Determine the (x, y) coordinate at the center of the cell enclosing the given text.  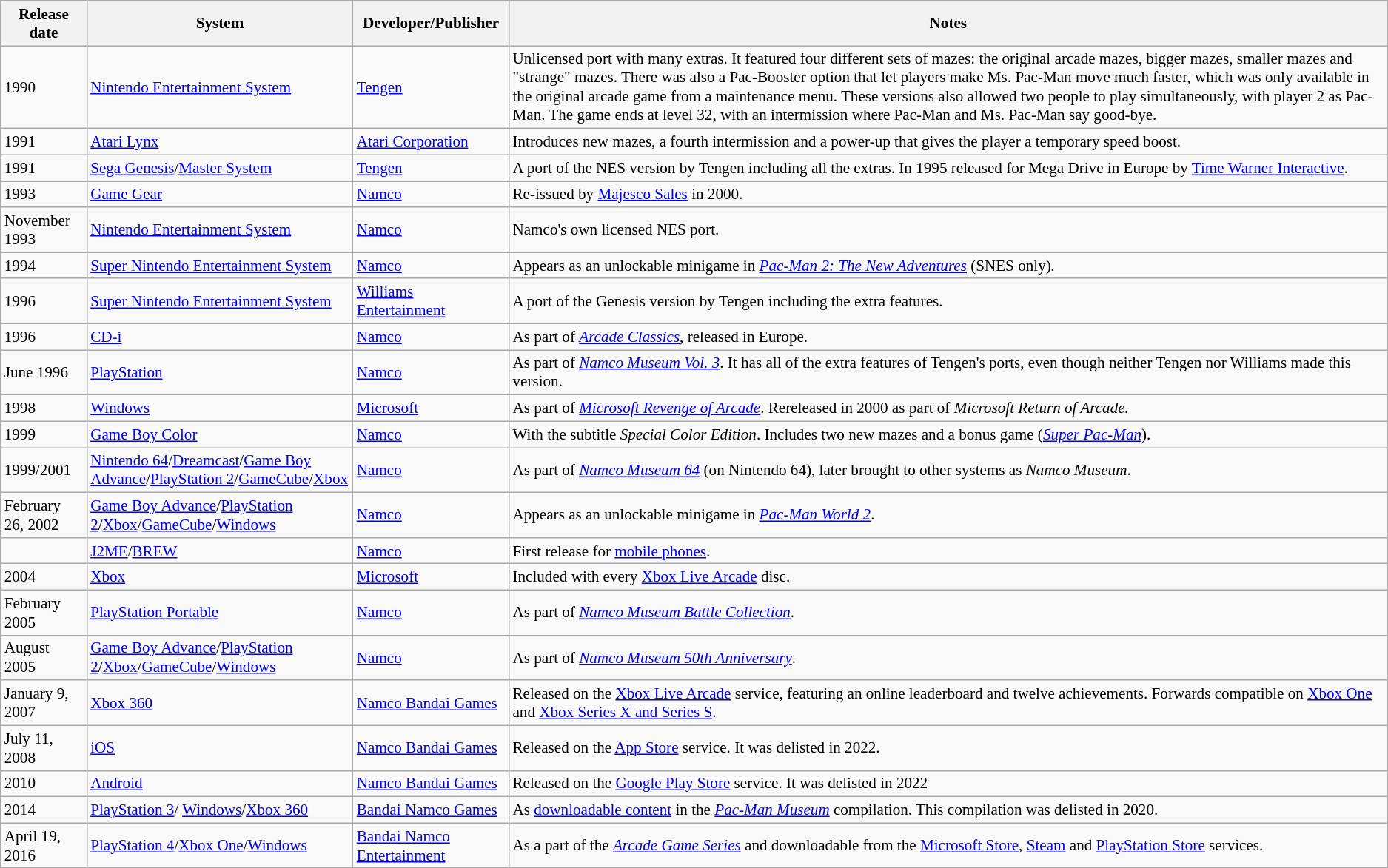
iOS (220, 747)
2014 (44, 810)
PlayStation Portable (220, 613)
Appears as an unlockable minigame in Pac-Man World 2. (949, 515)
CD-i (220, 336)
Bandai Namco Games (431, 810)
Release date (44, 24)
PlayStation (220, 373)
April 19, 2016 (44, 845)
August 2005 (44, 657)
1994 (44, 265)
As part of Namco Museum Vol. 3. It has all of the extra features of Tengen's ports, even though neither Tengen nor Williams made this version. (949, 373)
January 9, 2007 (44, 703)
A port of the NES version by Tengen including all the extras. In 1995 released for Mega Drive in Europe by Time Warner Interactive. (949, 167)
As part of Namco Museum 50th Anniversary. (949, 657)
System (220, 24)
2010 (44, 783)
Android (220, 783)
PlayStation 4/Xbox One/Windows (220, 845)
As part of Arcade Classics, released in Europe. (949, 336)
Xbox (220, 577)
Williams Entertainment (431, 300)
PlayStation 3/ Windows/Xbox 360 (220, 810)
July 11, 2008 (44, 747)
1999 (44, 434)
Re-issued by Majesco Sales in 2000. (949, 194)
Windows (220, 408)
First release for mobile phones. (949, 551)
Developer/Publisher (431, 24)
With the subtitle Special Color Edition. Includes two new mazes and a bonus game (Super Pac-Man). (949, 434)
Game Boy Color (220, 434)
Xbox 360 (220, 703)
June 1996 (44, 373)
Introduces new mazes, a fourth intermission and a power-up that gives the player a temporary speed boost. (949, 142)
Namco's own licensed NES port. (949, 229)
As downloadable content in the Pac-Man Museum compilation. This compilation was delisted in 2020. (949, 810)
Included with every Xbox Live Arcade disc. (949, 577)
Bandai Namco Entertainment (431, 845)
As part of Microsoft Revenge of Arcade. Rereleased in 2000 as part of Microsoft Return of Arcade. (949, 408)
Atari Corporation (431, 142)
J2ME/BREW (220, 551)
As part of Namco Museum Battle Collection. (949, 613)
1990 (44, 87)
Appears as an unlockable minigame in Pac-Man 2: The New Adventures (SNES only). (949, 265)
February 2005 (44, 613)
1999/2001 (44, 471)
1998 (44, 408)
Nintendo 64/Dreamcast/Game Boy Advance/PlayStation 2/GameCube/Xbox (220, 471)
February 26, 2002 (44, 515)
A port of the Genesis version by Tengen including the extra features. (949, 300)
Game Gear (220, 194)
Notes (949, 24)
As a part of the Arcade Game Series and downloadable from the Microsoft Store, Steam and PlayStation Store services. (949, 845)
November 1993 (44, 229)
Sega Genesis/Master System (220, 167)
Released on the Google Play Store service. It was delisted in 2022 (949, 783)
2004 (44, 577)
As part of Namco Museum 64 (on Nintendo 64), later brought to other systems as Namco Museum. (949, 471)
Atari Lynx (220, 142)
1993 (44, 194)
Released on the App Store service. It was delisted in 2022. (949, 747)
